Locate the cell with the specified text and output its (X, Y) center coordinate. 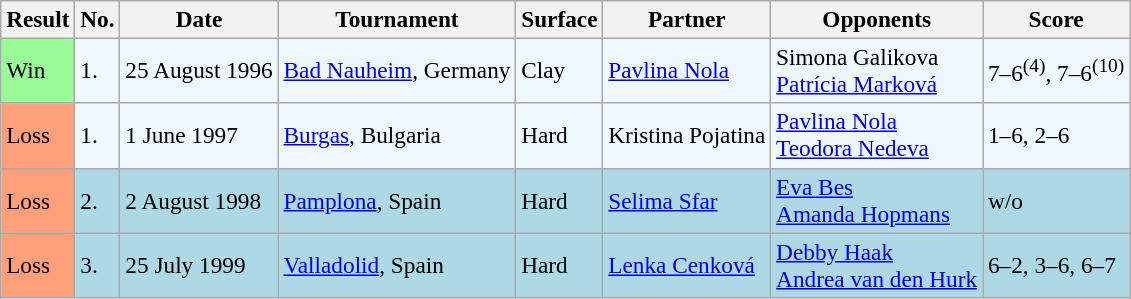
Score (1056, 19)
Lenka Cenková (687, 264)
Pavlina Nola Teodora Nedeva (877, 136)
Surface (560, 19)
No. (98, 19)
Pavlina Nola (687, 70)
Pamplona, Spain (397, 200)
Simona Galikova Patrícia Marková (877, 70)
6–2, 3–6, 6–7 (1056, 264)
Partner (687, 19)
w/o (1056, 200)
Burgas, Bulgaria (397, 136)
Tournament (397, 19)
25 August 1996 (199, 70)
Win (38, 70)
2. (98, 200)
Clay (560, 70)
Selima Sfar (687, 200)
Bad Nauheim, Germany (397, 70)
25 July 1999 (199, 264)
1–6, 2–6 (1056, 136)
Opponents (877, 19)
Date (199, 19)
Kristina Pojatina (687, 136)
7–6(4), 7–6(10) (1056, 70)
3. (98, 264)
Eva Bes Amanda Hopmans (877, 200)
Result (38, 19)
1 June 1997 (199, 136)
2 August 1998 (199, 200)
Debby Haak Andrea van den Hurk (877, 264)
Valladolid, Spain (397, 264)
